Detect which cell encompasses the target text, then output its [x, y] center coordinate. 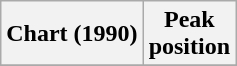
Chart (1990) [72, 34]
Peakposition [189, 34]
